Locate the cell with the specified text and output its (X, Y) center coordinate. 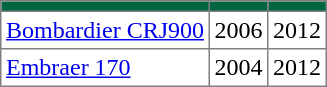
2006 (238, 30)
Bombardier CRJ900 (105, 30)
2004 (238, 68)
Embraer 170 (105, 68)
